Scan for the cell matching the given text and deliver its (X, Y) coordinate at center. 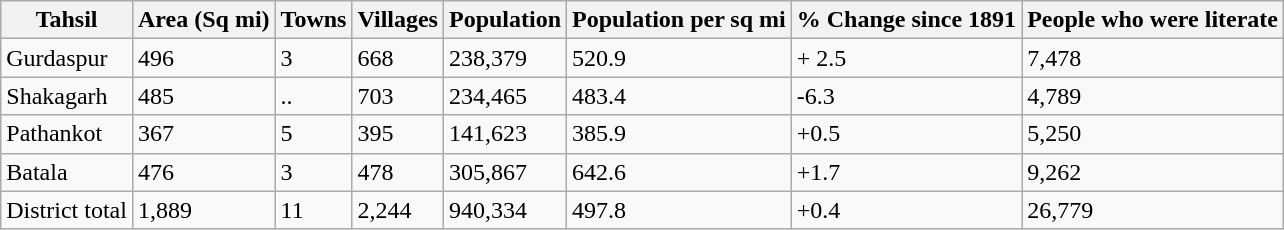
Shakagarh (67, 96)
2,244 (398, 210)
395 (398, 134)
485 (204, 96)
238,379 (504, 58)
People who were literate (1153, 20)
703 (398, 96)
4,789 (1153, 96)
668 (398, 58)
% Change since 1891 (906, 20)
9,262 (1153, 172)
476 (204, 172)
Population per sq mi (680, 20)
141,623 (504, 134)
496 (204, 58)
Tahsil (67, 20)
.. (314, 96)
+ 2.5 (906, 58)
478 (398, 172)
642.6 (680, 172)
District total (67, 210)
+0.5 (906, 134)
Towns (314, 20)
5,250 (1153, 134)
+1.7 (906, 172)
Villages (398, 20)
Gurdaspur (67, 58)
234,465 (504, 96)
483.4 (680, 96)
940,334 (504, 210)
497.8 (680, 210)
+0.4 (906, 210)
5 (314, 134)
-6.3 (906, 96)
305,867 (504, 172)
385.9 (680, 134)
7,478 (1153, 58)
26,779 (1153, 210)
11 (314, 210)
Batala (67, 172)
1,889 (204, 210)
Population (504, 20)
367 (204, 134)
Pathankot (67, 134)
520.9 (680, 58)
Area (Sq mi) (204, 20)
